Extract the (x, y) coordinate from the center of the cell holding the provided text.  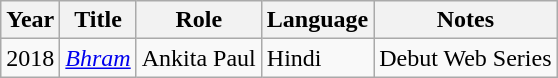
Debut Web Series (466, 58)
Role (198, 20)
Title (98, 20)
Hindi (317, 58)
Language (317, 20)
Ankita Paul (198, 58)
Notes (466, 20)
2018 (30, 58)
Year (30, 20)
Bhram (98, 58)
